Determine the [X, Y] coordinate at the center of the cell enclosing the given text.  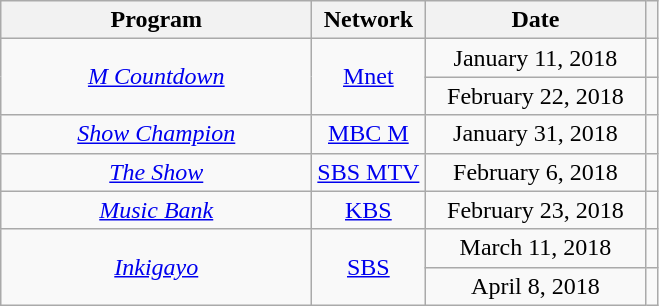
March 11, 2018 [536, 248]
Mnet [368, 77]
January 11, 2018 [536, 58]
The Show [156, 172]
Date [536, 20]
February 22, 2018 [536, 96]
KBS [368, 210]
Inkigayo [156, 267]
Program [156, 20]
April 8, 2018 [536, 286]
Network [368, 20]
SBS [368, 267]
February 6, 2018 [536, 172]
SBS MTV [368, 172]
February 23, 2018 [536, 210]
January 31, 2018 [536, 134]
MBC M [368, 134]
M Countdown [156, 77]
Music Bank [156, 210]
Show Champion [156, 134]
